Provide the [X, Y] coordinate of the cell's center where the given text is located.  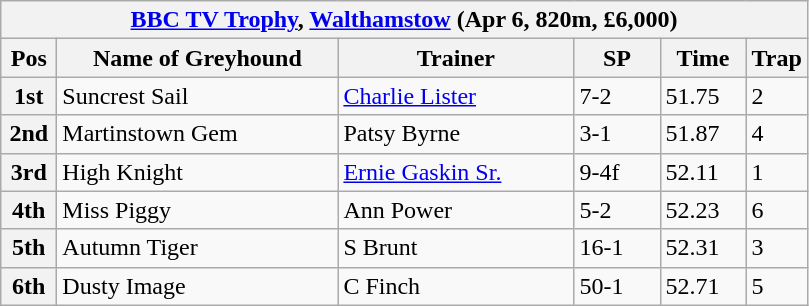
Miss Piggy [198, 210]
3 [776, 248]
Trainer [456, 58]
4 [776, 134]
6th [29, 286]
C Finch [456, 286]
Pos [29, 58]
S Brunt [456, 248]
3rd [29, 172]
1 [776, 172]
Ernie Gaskin Sr. [456, 172]
4th [29, 210]
Time [703, 58]
51.75 [703, 96]
52.71 [703, 286]
Patsy Byrne [456, 134]
50-1 [617, 286]
51.87 [703, 134]
Name of Greyhound [198, 58]
5th [29, 248]
7-2 [617, 96]
9-4f [617, 172]
5-2 [617, 210]
SP [617, 58]
1st [29, 96]
BBC TV Trophy, Walthamstow (Apr 6, 820m, £6,000) [404, 20]
2nd [29, 134]
Charlie Lister [456, 96]
5 [776, 286]
High Knight [198, 172]
52.11 [703, 172]
Martinstown Gem [198, 134]
Trap [776, 58]
Suncrest Sail [198, 96]
16-1 [617, 248]
Ann Power [456, 210]
52.23 [703, 210]
6 [776, 210]
3-1 [617, 134]
2 [776, 96]
Autumn Tiger [198, 248]
52.31 [703, 248]
Dusty Image [198, 286]
